Pinpoint the cell where the given text exists, returning its [X, Y] midpoint coordinate. 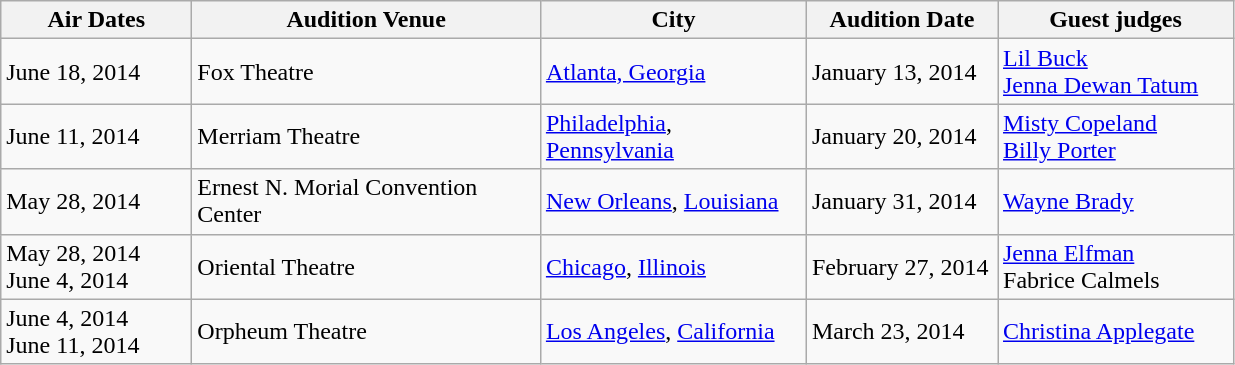
Orpheum Theatre [366, 332]
Jenna ElfmanFabrice Calmels [1116, 266]
Fox Theatre [366, 72]
Guest judges [1116, 20]
January 13, 2014 [902, 72]
New Orleans, Louisiana [673, 202]
March 23, 2014 [902, 332]
May 28, 2014 [96, 202]
Misty CopelandBilly Porter [1116, 136]
City [673, 20]
Lil BuckJenna Dewan Tatum [1116, 72]
Air Dates [96, 20]
Chicago, Illinois [673, 266]
Christina Applegate [1116, 332]
Wayne Brady [1116, 202]
Oriental Theatre [366, 266]
June 4, 2014June 11, 2014 [96, 332]
Philadelphia, Pennsylvania [673, 136]
Audition Venue [366, 20]
Los Angeles, California [673, 332]
Merriam Theatre [366, 136]
February 27, 2014 [902, 266]
Audition Date [902, 20]
June 18, 2014 [96, 72]
June 11, 2014 [96, 136]
May 28, 2014June 4, 2014 [96, 266]
Atlanta, Georgia [673, 72]
January 31, 2014 [902, 202]
Ernest N. Morial Convention Center [366, 202]
January 20, 2014 [902, 136]
